Output the [X, Y] coordinate of the center of the cell containing the given text.  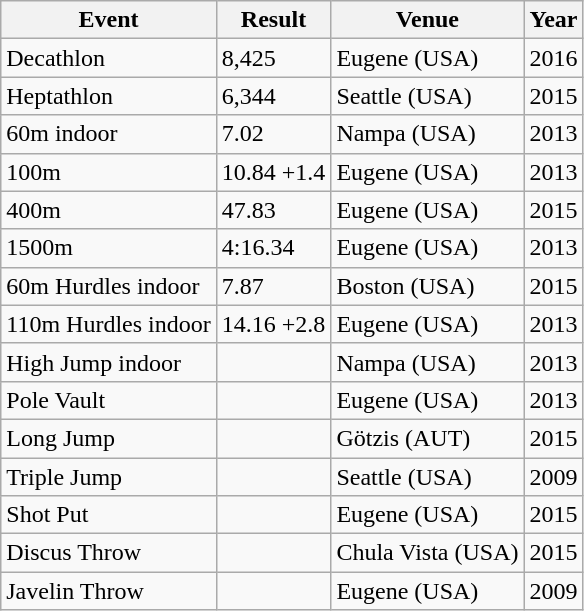
Event [108, 20]
Shot Put [108, 515]
2016 [554, 58]
1500m [108, 248]
Javelin Throw [108, 591]
Boston (USA) [428, 286]
Götzis (AUT) [428, 438]
110m Hurdles indoor [108, 324]
7.87 [274, 286]
Triple Jump [108, 477]
Long Jump [108, 438]
Venue [428, 20]
60m indoor [108, 134]
10.84 +1.4 [274, 172]
Result [274, 20]
6,344 [274, 96]
Chula Vista (USA) [428, 553]
Year [554, 20]
4:16.34 [274, 248]
8,425 [274, 58]
Discus Throw [108, 553]
400m [108, 210]
47.83 [274, 210]
Decathlon [108, 58]
Heptathlon [108, 96]
7.02 [274, 134]
100m [108, 172]
High Jump indoor [108, 362]
Pole Vault [108, 400]
60m Hurdles indoor [108, 286]
14.16 +2.8 [274, 324]
